Capture the cell that displays the provided text and extract its (x, y) central coordinate. 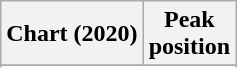
Chart (2020) (72, 34)
Peakposition (189, 34)
